Detect which cell encompasses the target text, then output its (x, y) center coordinate. 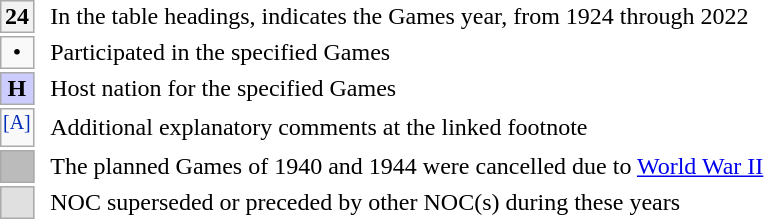
• (17, 52)
24 (17, 16)
H (17, 88)
[A] (17, 128)
